Determine the [x, y] coordinate at the center of the cell enclosing the given text.  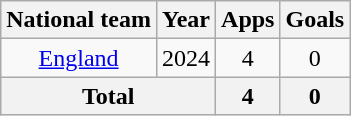
National team [79, 20]
Year [186, 20]
Goals [315, 20]
Total [108, 96]
Apps [248, 20]
England [79, 58]
2024 [186, 58]
